Determine the [X, Y] coordinate at the center of the cell enclosing the given text.  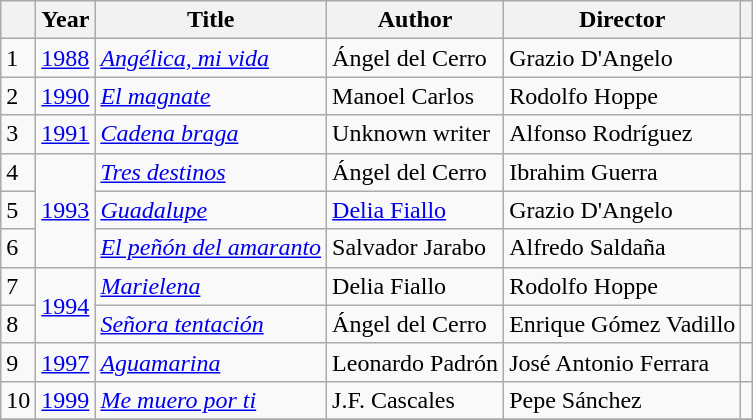
Ibrahim Guerra [622, 172]
Cadena braga [211, 134]
Alfonso Rodríguez [622, 134]
5 [18, 210]
Author [416, 20]
J.F. Cascales [416, 400]
3 [18, 134]
2 [18, 96]
Year [66, 20]
Guadalupe [211, 210]
Manoel Carlos [416, 96]
Angélica, mi vida [211, 58]
9 [18, 362]
Director [622, 20]
1 [18, 58]
8 [18, 324]
1993 [66, 210]
Aguamarina [211, 362]
1994 [66, 305]
Salvador Jarabo [416, 248]
1999 [66, 400]
Enrique Gómez Vadillo [622, 324]
José Antonio Ferrara [622, 362]
1991 [66, 134]
6 [18, 248]
Leonardo Padrón [416, 362]
El magnate [211, 96]
Unknown writer [416, 134]
Title [211, 20]
Marielena [211, 286]
Tres destinos [211, 172]
El peñón del amaranto [211, 248]
1988 [66, 58]
Me muero por ti [211, 400]
Alfredo Saldaña [622, 248]
Pepe Sánchez [622, 400]
4 [18, 172]
10 [18, 400]
1997 [66, 362]
Señora tentación [211, 324]
7 [18, 286]
1990 [66, 96]
